From the cell containing the given text, extract its center point as [X, Y] coordinate. 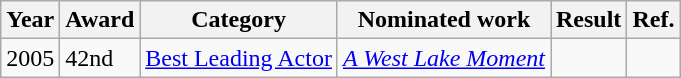
42nd [100, 58]
Year [30, 20]
Award [100, 20]
Ref. [654, 20]
Result [588, 20]
A West Lake Moment [444, 58]
Category [239, 20]
Nominated work [444, 20]
2005 [30, 58]
Best Leading Actor [239, 58]
